Identify which cell holds the provided text, then report its [X, Y] central coordinate. 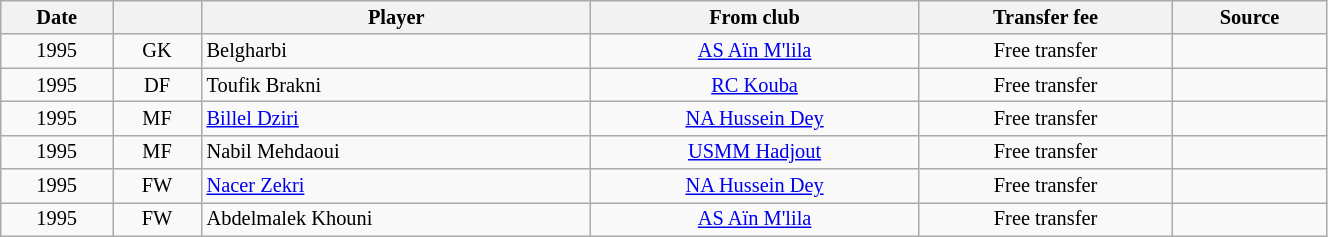
Nacer Zekri [396, 186]
GK [156, 51]
From club [755, 17]
Transfer fee [1045, 17]
Belgharbi [396, 51]
Billel Dziri [396, 118]
USMM Hadjout [755, 152]
DF [156, 85]
Player [396, 17]
RC Kouba [755, 85]
Toufik Brakni [396, 85]
Abdelmalek Khouni [396, 219]
Source [1250, 17]
Nabil Mehdaoui [396, 152]
Date [57, 17]
